Extract the [X, Y] coordinate from the center of the cell holding the provided text.  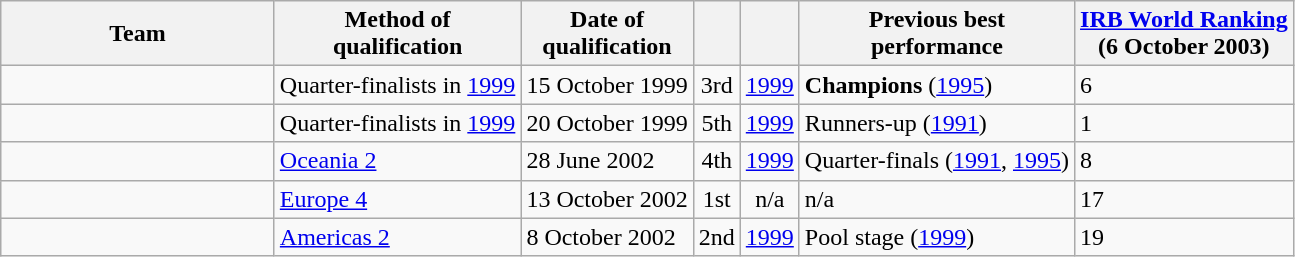
Americas 2 [398, 237]
Pool stage (1999) [936, 237]
8 [1184, 161]
Europe 4 [398, 199]
6 [1184, 85]
Team [138, 34]
2nd [716, 237]
28 June 2002 [607, 161]
17 [1184, 199]
4th [716, 161]
IRB World Ranking(6 October 2003) [1184, 34]
Quarter-finals (1991, 1995) [936, 161]
20 October 1999 [607, 123]
Champions (1995) [936, 85]
3rd [716, 85]
Previous bestperformance [936, 34]
Date ofqualification [607, 34]
13 October 2002 [607, 199]
Runners-up (1991) [936, 123]
Method ofqualification [398, 34]
1st [716, 199]
15 October 1999 [607, 85]
Oceania 2 [398, 161]
1 [1184, 123]
19 [1184, 237]
5th [716, 123]
8 October 2002 [607, 237]
